Return (X, Y) of the center of cell containing provided text 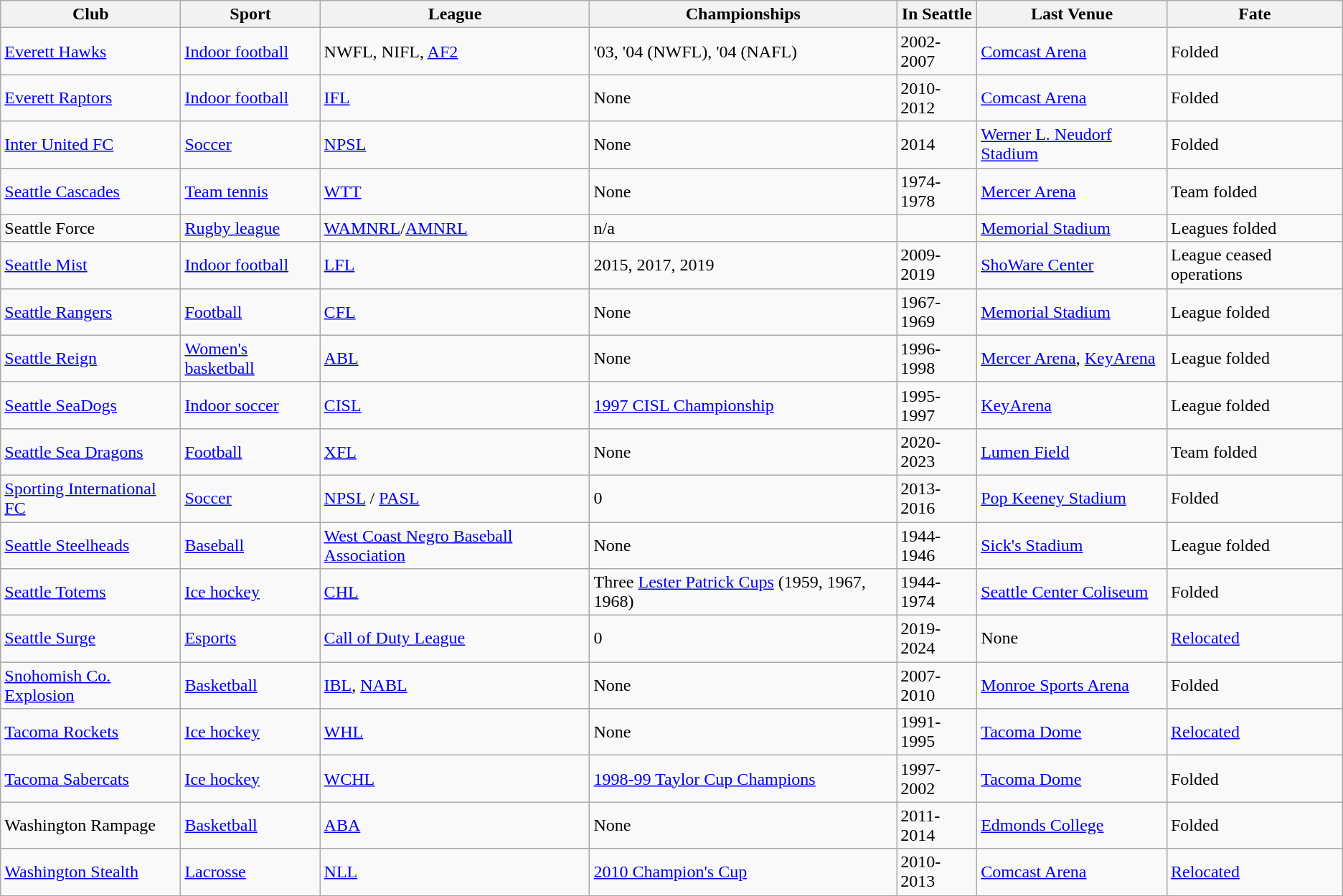
Rugby league (250, 228)
Seattle SeaDogs (90, 405)
2009-2019 (937, 265)
2019-2024 (937, 638)
Werner L. Neudorf Stadium (1072, 145)
Indoor soccer (250, 405)
Team tennis (250, 191)
Seattle Rangers (90, 311)
Esports (250, 638)
Seattle Totems (90, 593)
NLL (455, 872)
Championships (743, 14)
2002-2007 (937, 52)
1967-1969 (937, 311)
1997-2002 (937, 779)
Mercer Arena (1072, 191)
Pop Keeney Stadium (1072, 498)
Sporting International FC (90, 498)
League ceased operations (1254, 265)
1944-1946 (937, 545)
Washington Rampage (90, 825)
ABA (455, 825)
Club (90, 14)
Baseball (250, 545)
1997 CISL Championship (743, 405)
CISL (455, 405)
Tacoma Sabercats (90, 779)
Seattle Force (90, 228)
NPSL / PASL (455, 498)
Sport (250, 14)
1996-1998 (937, 359)
Seattle Center Coliseum (1072, 593)
WCHL (455, 779)
Tacoma Rockets (90, 732)
XFL (455, 452)
Seattle Reign (90, 359)
Snohomish Co. Explosion (90, 686)
Sick's Stadium (1072, 545)
2010-2012 (937, 98)
n/a (743, 228)
Fate (1254, 14)
Monroe Sports Arena (1072, 686)
Everett Raptors (90, 98)
NPSL (455, 145)
CFL (455, 311)
League (455, 14)
ShoWare Center (1072, 265)
2014 (937, 145)
'03, '04 (NWFL), '04 (NAFL) (743, 52)
2007-2010 (937, 686)
Call of Duty League (455, 638)
ABL (455, 359)
West Coast Negro Baseball Association (455, 545)
Washington Stealth (90, 872)
1991-1995 (937, 732)
Edmonds College (1072, 825)
1995-1997 (937, 405)
Seattle Steelheads (90, 545)
CHL (455, 593)
Women's basketball (250, 359)
2011-2014 (937, 825)
2020-2023 (937, 452)
NWFL, NIFL, AF2 (455, 52)
Seattle Sea Dragons (90, 452)
LFL (455, 265)
2013-2016 (937, 498)
Inter United FC (90, 145)
Lumen Field (1072, 452)
Seattle Surge (90, 638)
In Seattle (937, 14)
1998-99 Taylor Cup Champions (743, 779)
Leagues folded (1254, 228)
1944-1974 (937, 593)
2010 Champion's Cup (743, 872)
Lacrosse (250, 872)
2015, 2017, 2019 (743, 265)
Last Venue (1072, 14)
1974-1978 (937, 191)
KeyArena (1072, 405)
WHL (455, 732)
IBL, NABL (455, 686)
Three Lester Patrick Cups (1959, 1967, 1968) (743, 593)
WTT (455, 191)
IFL (455, 98)
WAMNRL/AMNRL (455, 228)
Everett Hawks (90, 52)
Seattle Cascades (90, 191)
2010-2013 (937, 872)
Mercer Arena, KeyArena (1072, 359)
Seattle Mist (90, 265)
